Extract the [x, y] coordinate from the center of the cell holding the provided text.  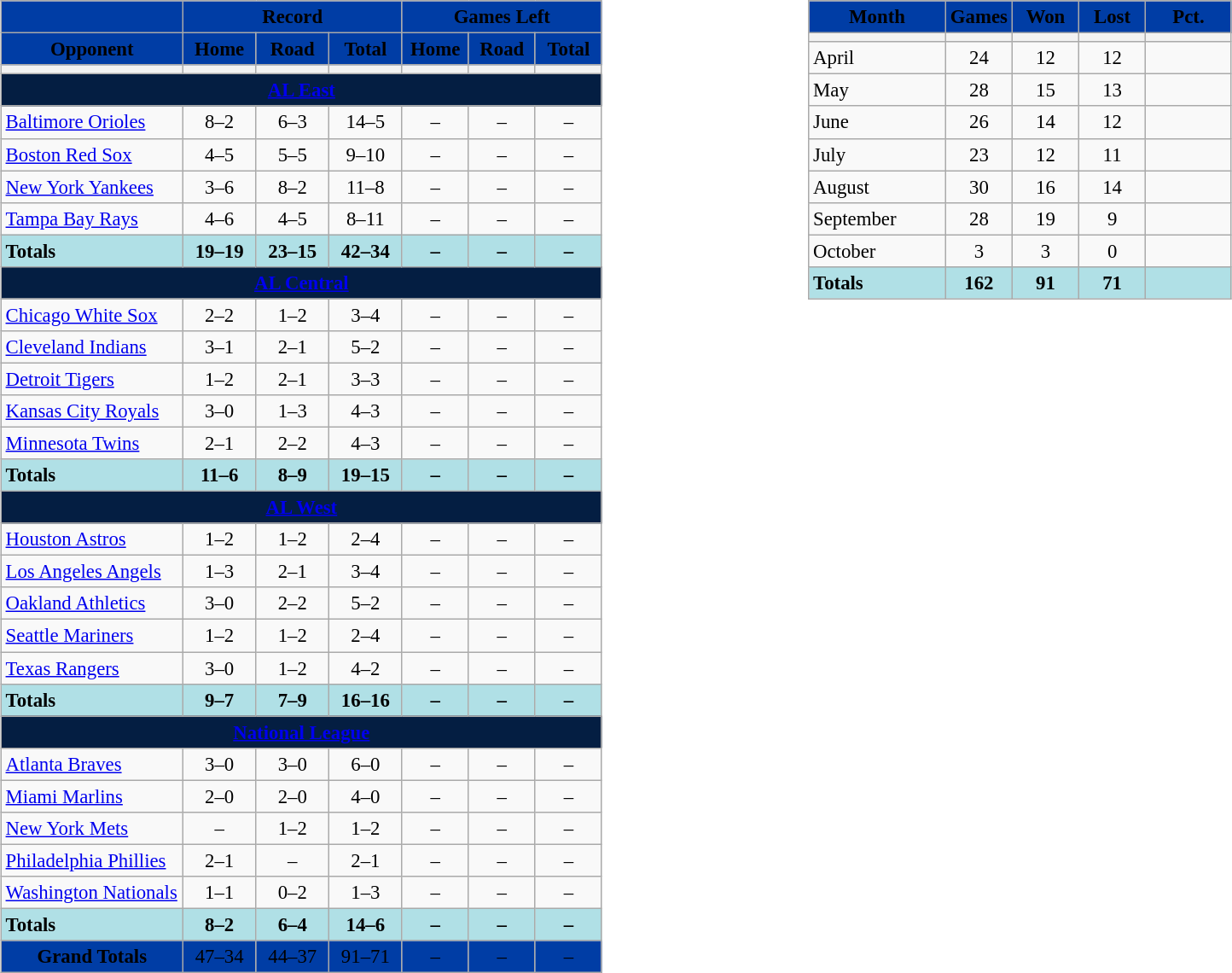
September [877, 218]
71 [1113, 283]
Won [1045, 17]
9–7 [219, 700]
Boston Red Sox [92, 154]
14–5 [366, 122]
April [877, 58]
7–9 [293, 700]
26 [979, 122]
0 [1113, 251]
AL West [301, 508]
Baltimore Orioles [92, 122]
National League [301, 732]
4–0 [366, 796]
11–8 [366, 187]
Detroit Tigers [92, 379]
Pct. [1189, 17]
Minnesota Twins [92, 443]
AL Central [301, 283]
3–6 [219, 187]
6–3 [293, 122]
42–34 [366, 251]
5–5 [293, 154]
Games [979, 17]
0–2 [293, 893]
4–2 [366, 668]
19–15 [366, 475]
Philadelphia Phillies [92, 860]
23–15 [293, 251]
Oakland Athletics [92, 603]
14–6 [366, 924]
16–16 [366, 700]
Tampa Bay Rays [92, 218]
July [877, 154]
8–9 [293, 475]
June [877, 122]
Texas Rangers [92, 668]
Washington Nationals [92, 893]
19–19 [219, 251]
6–4 [293, 924]
August [877, 187]
Games Left [502, 17]
9–10 [366, 154]
New York Mets [92, 828]
8–11 [366, 218]
Los Angeles Angels [92, 572]
4–6 [219, 218]
Kansas City Royals [92, 411]
Chicago White Sox [92, 315]
13 [1113, 90]
1–1 [219, 893]
Opponent [92, 50]
October [877, 251]
16 [1045, 187]
11 [1113, 154]
24 [979, 58]
Atlanta Braves [92, 764]
Cleveland Indians [92, 347]
AL East [301, 90]
Seattle Mariners [92, 636]
162 [979, 283]
91 [1045, 283]
9 [1113, 218]
23 [979, 154]
11–6 [219, 475]
6–0 [366, 764]
Month [877, 17]
44–37 [293, 957]
30 [979, 187]
3–1 [219, 347]
Miami Marlins [92, 796]
3–3 [366, 379]
91–71 [366, 957]
May [877, 90]
Lost [1113, 17]
15 [1045, 90]
Grand Totals [92, 957]
New York Yankees [92, 187]
47–34 [219, 957]
Record [292, 17]
Houston Astros [92, 539]
19 [1045, 218]
